Scan for the cell matching the given text and deliver its (x, y) coordinate at center. 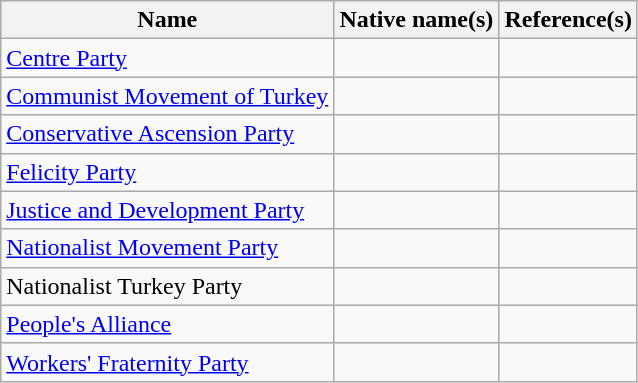
Communist Movement of Turkey (168, 96)
Reference(s) (568, 20)
Native name(s) (416, 20)
Name (168, 20)
Nationalist Turkey Party (168, 286)
People's Alliance (168, 324)
Conservative Ascension Party (168, 134)
Nationalist Movement Party (168, 248)
Workers' Fraternity Party (168, 362)
Justice and Development Party (168, 210)
Felicity Party (168, 172)
Centre Party (168, 58)
